Pinpoint the cell where the given text exists, returning its [X, Y] midpoint coordinate. 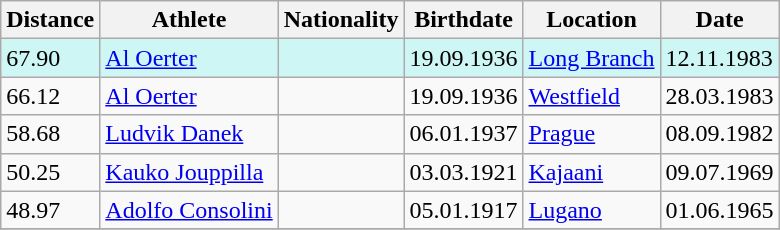
66.12 [50, 96]
Nationality [341, 20]
67.90 [50, 58]
01.06.1965 [720, 210]
Athlete [189, 20]
05.01.1917 [464, 210]
Location [592, 20]
Distance [50, 20]
Long Branch [592, 58]
Ludvik Danek [189, 134]
Birthdate [464, 20]
Westfield [592, 96]
50.25 [50, 172]
12.11.1983 [720, 58]
Kauko Jouppilla [189, 172]
28.03.1983 [720, 96]
Kajaani [592, 172]
03.03.1921 [464, 172]
48.97 [50, 210]
Date [720, 20]
Lugano [592, 210]
58.68 [50, 134]
06.01.1937 [464, 134]
Adolfo Consolini [189, 210]
Prague [592, 134]
08.09.1982 [720, 134]
09.07.1969 [720, 172]
